Identify which cell holds the provided text, then report its (X, Y) central coordinate. 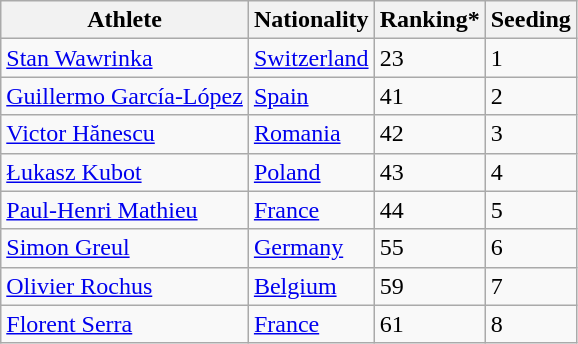
Germany (311, 248)
Ranking* (430, 20)
3 (530, 134)
42 (430, 134)
Poland (311, 172)
55 (430, 248)
59 (430, 286)
Belgium (311, 286)
5 (530, 210)
41 (430, 96)
7 (530, 286)
2 (530, 96)
61 (430, 324)
Romania (311, 134)
Łukasz Kubot (125, 172)
23 (430, 58)
8 (530, 324)
Florent Serra (125, 324)
Olivier Rochus (125, 286)
Seeding (530, 20)
Guillermo García-López (125, 96)
43 (430, 172)
Paul-Henri Mathieu (125, 210)
Stan Wawrinka (125, 58)
Victor Hănescu (125, 134)
1 (530, 58)
Switzerland (311, 58)
Simon Greul (125, 248)
44 (430, 210)
4 (530, 172)
Nationality (311, 20)
Athlete (125, 20)
6 (530, 248)
Spain (311, 96)
